Find where the given text appears and provide that cell's center as [x, y] coordinate. 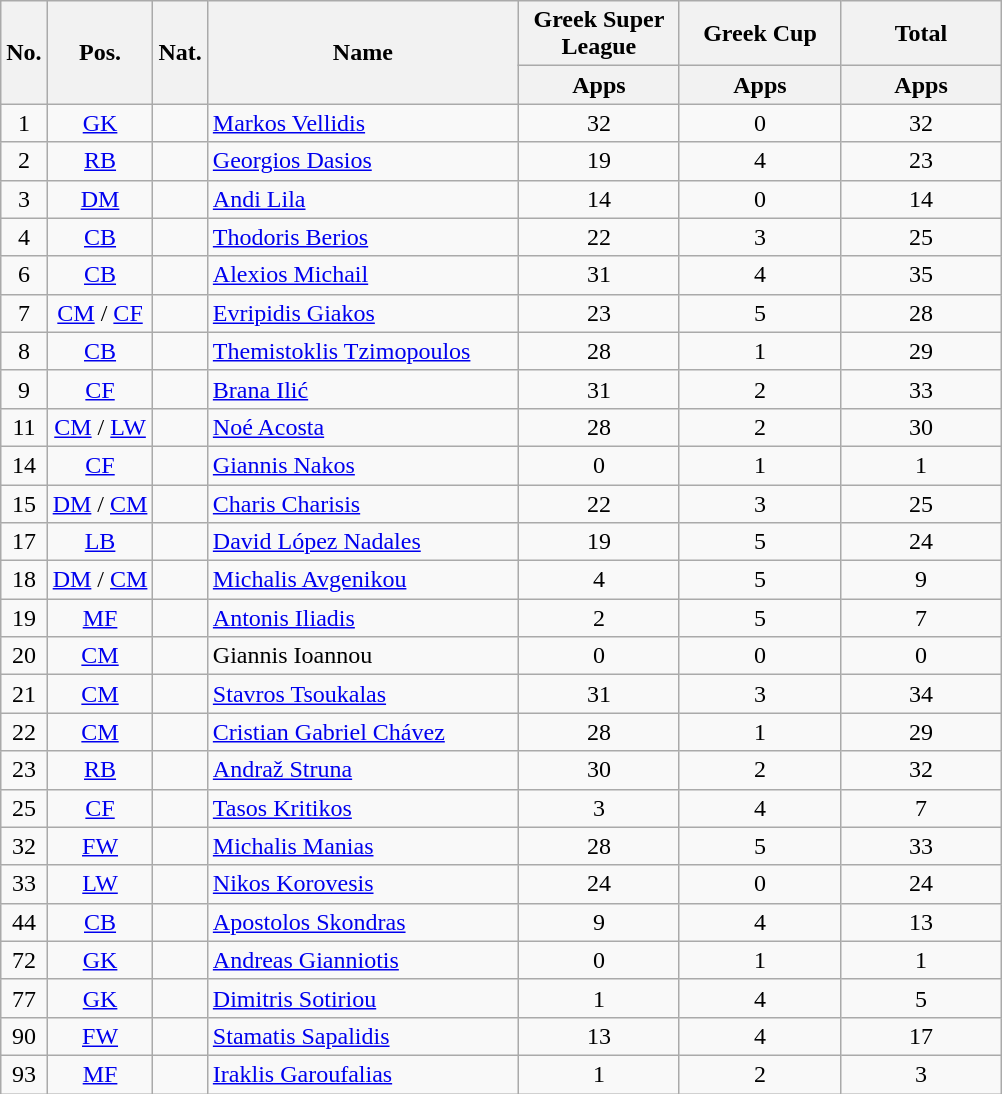
Thodoris Berios [362, 237]
David López Nadales [362, 542]
DM [100, 199]
Total [922, 34]
Markos Vellidis [362, 123]
Alexios Michail [362, 275]
Giannis Ioannou [362, 656]
Antonis Iliadis [362, 618]
20 [24, 656]
Cristian Gabriel Chávez [362, 732]
Greek Cup [760, 34]
Giannis Nakos [362, 465]
LB [100, 542]
Pos. [100, 52]
CM / LW [100, 427]
35 [922, 275]
Michalis Avgenikou [362, 580]
CM / CF [100, 313]
Dimitris Sotiriou [362, 998]
Tasos Kritikos [362, 808]
Georgios Dasios [362, 161]
Brana Ilić [362, 389]
Nikos Korovesis [362, 884]
6 [24, 275]
Stamatis Sapalidis [362, 1036]
11 [24, 427]
Andreas Gianniotis [362, 960]
Andraž Struna [362, 770]
Michalis Manias [362, 846]
90 [24, 1036]
8 [24, 351]
Evripidis Giakos [362, 313]
15 [24, 503]
Greek Super League [598, 34]
34 [922, 694]
Charis Charisis [362, 503]
93 [24, 1074]
44 [24, 922]
Themistoklis Tzimopoulos [362, 351]
Andi Lila [362, 199]
77 [24, 998]
Nat. [180, 52]
72 [24, 960]
Name [362, 52]
Apostolos Skondras [362, 922]
Iraklis Garoufalias [362, 1074]
Stavros Tsoukalas [362, 694]
No. [24, 52]
LW [100, 884]
21 [24, 694]
Noé Acosta [362, 427]
18 [24, 580]
